Return (x, y) of the center of cell containing provided text 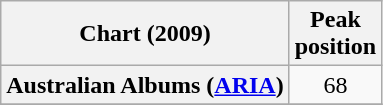
Australian Albums (ARIA) (145, 85)
Chart (2009) (145, 34)
Peakposition (335, 34)
68 (335, 85)
